Find where the given text appears and provide that cell's center as (X, Y) coordinate. 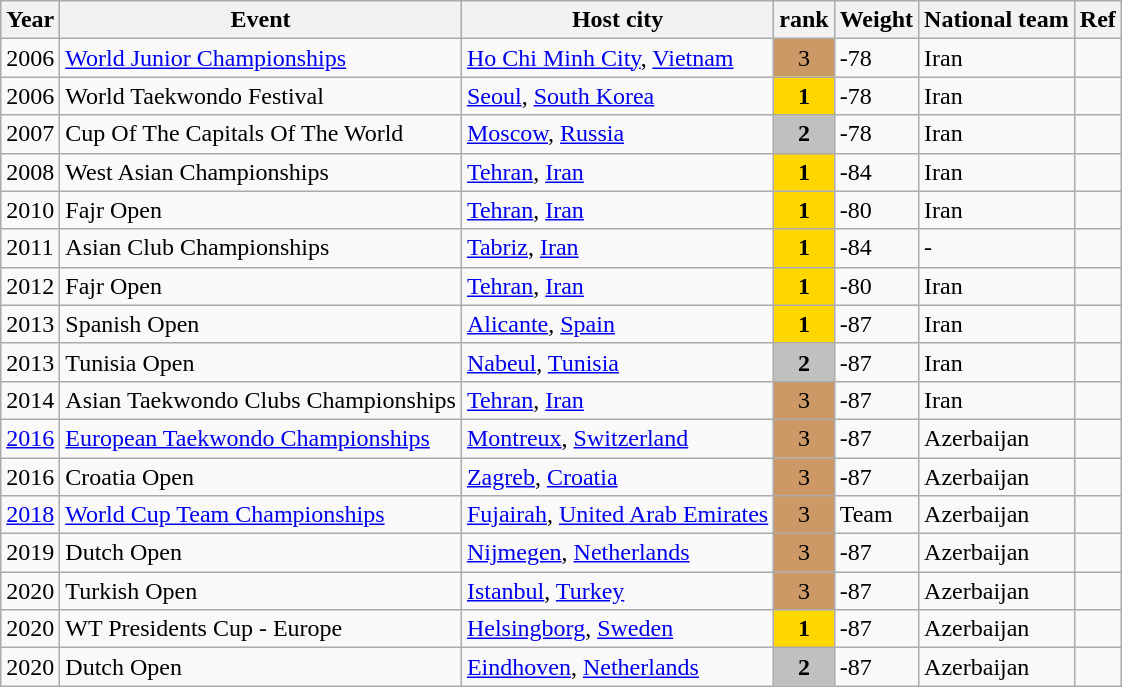
Team (876, 515)
Moscow, Russia (617, 134)
Ref (1098, 20)
rank (804, 20)
Weight (876, 20)
Montreux, Switzerland (617, 438)
Cup Of The Capitals Of The World (261, 134)
WT Presidents Cup - Europe (261, 629)
Nijmegen, Netherlands (617, 553)
Host city (617, 20)
Zagreb, Croatia (617, 477)
Asian Taekwondo Clubs Championships (261, 400)
West Asian Championships (261, 172)
2010 (30, 210)
Spanish Open (261, 324)
Croatia Open (261, 477)
National team (997, 20)
- (997, 248)
Eindhoven, Netherlands (617, 667)
European Taekwondo Championships (261, 438)
Turkish Open (261, 591)
Istanbul, Turkey (617, 591)
World Taekwondo Festival (261, 96)
Fujairah, United Arab Emirates (617, 515)
Year (30, 20)
Event (261, 20)
Seoul, South Korea (617, 96)
Nabeul, Tunisia (617, 362)
2011 (30, 248)
2019 (30, 553)
World Junior Championships (261, 58)
2008 (30, 172)
Ho Chi Minh City, Vietnam (617, 58)
2014 (30, 400)
2018 (30, 515)
2012 (30, 286)
2007 (30, 134)
Alicante, Spain (617, 324)
Tabriz, Iran (617, 248)
Tunisia Open (261, 362)
Asian Club Championships (261, 248)
Helsingborg, Sweden (617, 629)
World Cup Team Championships (261, 515)
